From the cell containing the given text, extract its center point as [X, Y] coordinate. 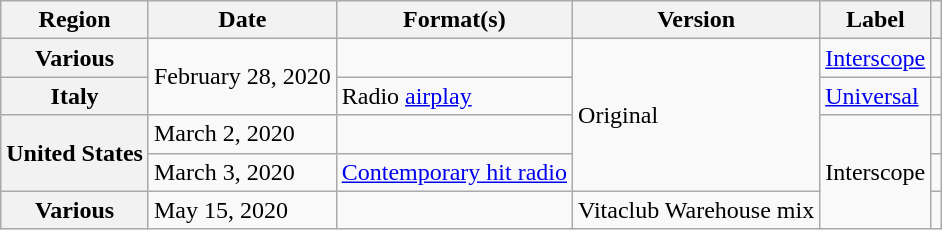
Universal [876, 96]
Region [75, 20]
Contemporary hit radio [454, 172]
May 15, 2020 [242, 210]
Format(s) [454, 20]
Original [696, 115]
Radio airplay [454, 96]
Italy [75, 96]
March 2, 2020 [242, 134]
Version [696, 20]
February 28, 2020 [242, 77]
Date [242, 20]
United States [75, 153]
Label [876, 20]
March 3, 2020 [242, 172]
Vitaclub Warehouse mix [696, 210]
